Pinpoint the cell where the given text exists, returning its [x, y] midpoint coordinate. 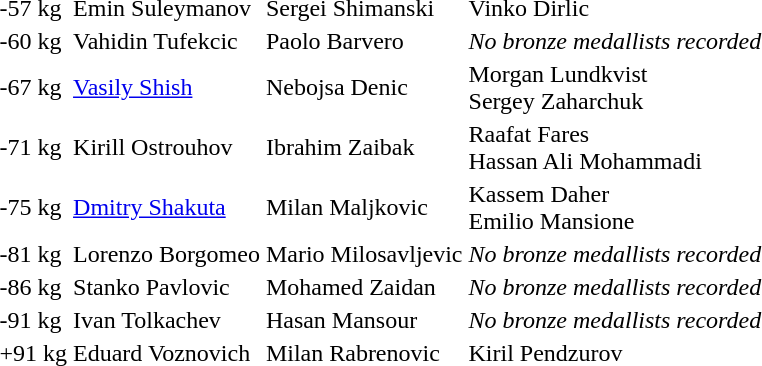
Hasan Mansour [364, 320]
Milan Maljkovic [364, 208]
Paolo Barvero [364, 41]
Mohamed Zaidan [364, 287]
Mario Milosavljevic [364, 254]
Lorenzo Borgomeo [167, 254]
Vasily Shish [167, 88]
Stanko Pavlovic [167, 287]
Nebojsa Denic [364, 88]
Dmitry Shakuta [167, 208]
Kirill Ostrouhov [167, 148]
Ibrahim Zaibak [364, 148]
Vahidin Tufekcic [167, 41]
Ivan Tolkachev [167, 320]
